Identify which cell holds the provided text, then report its (x, y) central coordinate. 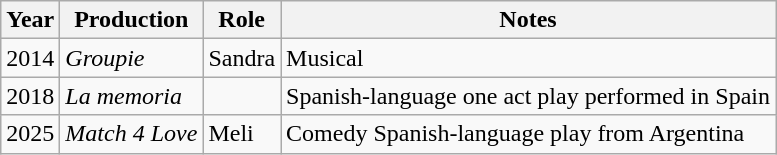
Match 4 Love (132, 134)
Year (30, 20)
2025 (30, 134)
La memoria (132, 96)
2018 (30, 96)
Notes (528, 20)
Production (132, 20)
Musical (528, 58)
Meli (242, 134)
Groupie (132, 58)
Sandra (242, 58)
Comedy Spanish-language play from Argentina (528, 134)
Spanish-language one act play performed in Spain (528, 96)
2014 (30, 58)
Role (242, 20)
